Extract the (X, Y) coordinate from the center of the cell holding the provided text.  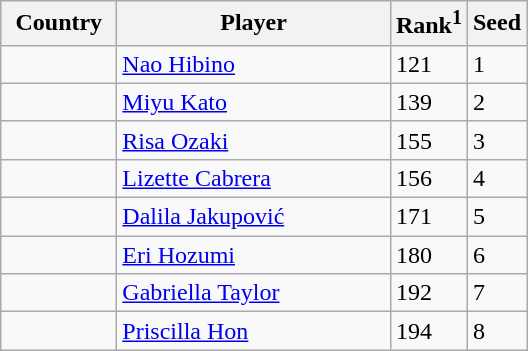
4 (496, 178)
7 (496, 293)
Player (254, 24)
8 (496, 331)
139 (428, 102)
Risa Ozaki (254, 140)
156 (428, 178)
155 (428, 140)
Lizette Cabrera (254, 178)
Nao Hibino (254, 64)
Eri Hozumi (254, 255)
3 (496, 140)
Rank1 (428, 24)
Gabriella Taylor (254, 293)
6 (496, 255)
Dalila Jakupović (254, 217)
192 (428, 293)
5 (496, 217)
2 (496, 102)
121 (428, 64)
171 (428, 217)
180 (428, 255)
194 (428, 331)
1 (496, 64)
Miyu Kato (254, 102)
Country (59, 24)
Seed (496, 24)
Priscilla Hon (254, 331)
